Extract the [X, Y] coordinate from the center of the cell holding the provided text.  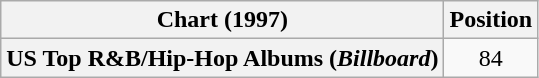
US Top R&B/Hip-Hop Albums (Billboard) [222, 58]
Position [491, 20]
84 [491, 58]
Chart (1997) [222, 20]
